Extract the (X, Y) coordinate from the center of the cell holding the provided text.  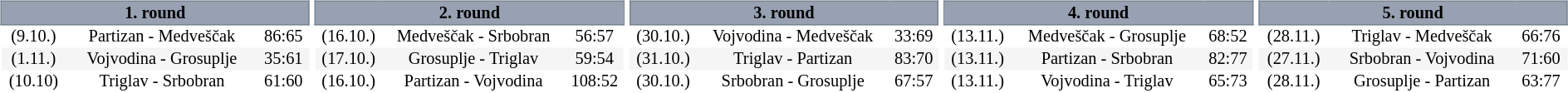
(10.10) (33, 81)
83:70 (914, 60)
Triglav - Srbobran (163, 81)
Grosuplje - Partizan (1422, 81)
Vojvodina - Grosuplje (163, 60)
33:69 (914, 37)
Medveščak - Grosuplje (1107, 37)
(27.11.) (1294, 60)
Grosuplje - Triglav (473, 60)
Medveščak - Srbobran (473, 37)
Srbobran - Vojvodina (1422, 60)
56:57 (595, 37)
(1.11.) (33, 60)
Triglav - Partizan (792, 60)
71:60 (1541, 60)
(31.10.) (663, 60)
86:65 (283, 37)
3. round (784, 12)
61:60 (283, 81)
35:61 (283, 60)
65:73 (1227, 81)
66:76 (1541, 37)
108:52 (595, 81)
Partizan - Medveščak (163, 37)
67:57 (914, 81)
Srbobran - Grosuplje (792, 81)
Vojvodina - Medveščak (792, 37)
5. round (1414, 12)
63:77 (1541, 81)
Partizan - Vojvodina (473, 81)
(17.10.) (349, 60)
4. round (1098, 12)
Vojvodina - Triglav (1107, 81)
1. round (154, 12)
Partizan - Srbobran (1107, 60)
68:52 (1227, 37)
59:54 (595, 60)
(9.10.) (33, 37)
82:77 (1227, 60)
2. round (470, 12)
Triglav - Medveščak (1422, 37)
